Detect which cell encompasses the target text, then output its (x, y) center coordinate. 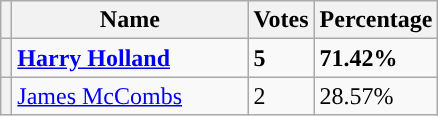
71.42% (376, 58)
28.57% (376, 96)
Name (130, 20)
5 (281, 58)
2 (281, 96)
Harry Holland (130, 58)
James McCombs (130, 96)
Votes (281, 20)
Percentage (376, 20)
